Scan for the cell matching the given text and deliver its [X, Y] coordinate at center. 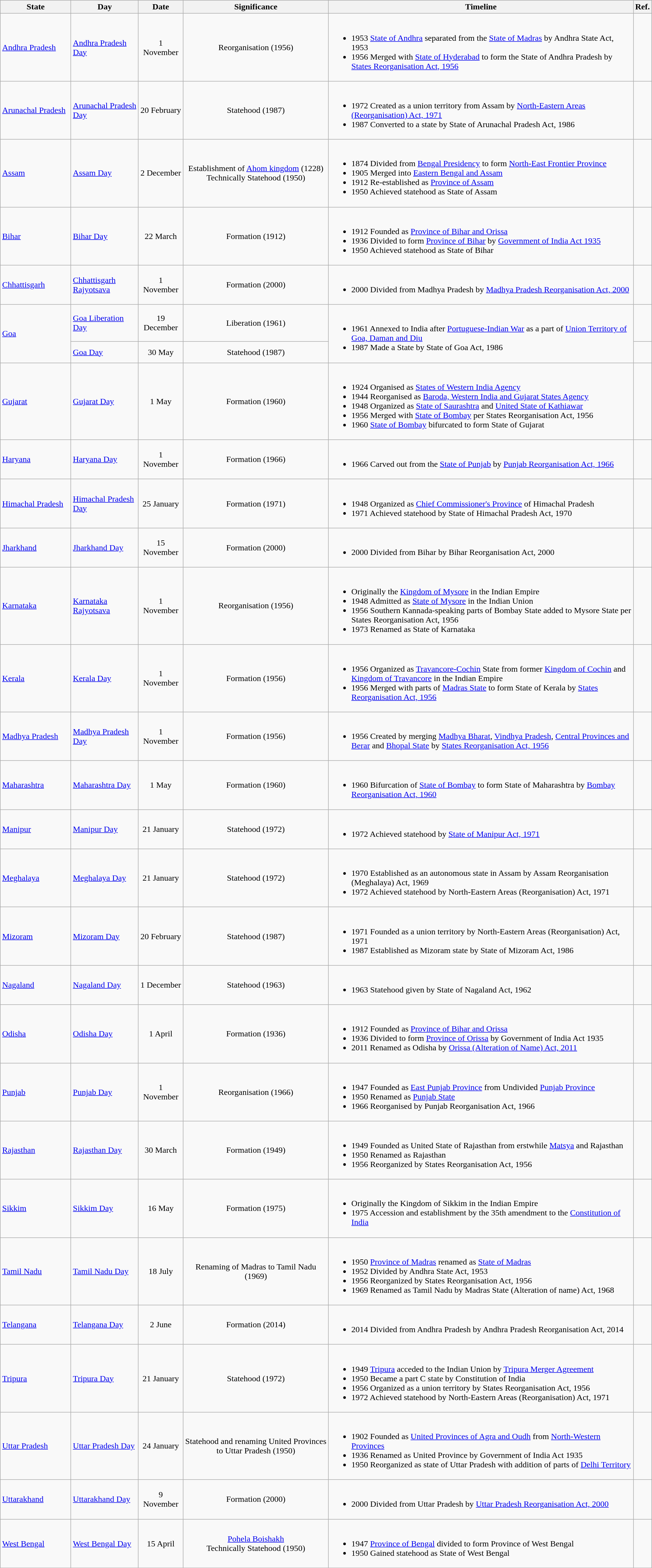
Punjab [36, 1092]
Haryana Day [105, 459]
Day [105, 7]
Himachal Pradesh Day [105, 503]
1971 Founded as a union territory by North-Eastern Areas (Reorganisation) Act, 19711987 Established as Mizoram state by State of Mizoram Act, 1986 [481, 936]
Madhya Pradesh [36, 736]
Goa Liberation Day [105, 323]
Karnataka Rajyotsava [105, 605]
Arunachal Pradesh [36, 110]
Sikkim [36, 1208]
9 November [161, 1499]
15 April [161, 1543]
Statehood and renaming United Provinces to Uttar Pradesh (1950) [256, 1446]
16 May [161, 1208]
Maharashtra Day [105, 785]
1 April [161, 1034]
Reorganisation (1966) [256, 1092]
2000 Divided from Uttar Pradesh by Uttar Pradesh Reorganisation Act, 2000 [481, 1499]
2000 Divided from Bihar by Bihar Reorganisation Act, 2000 [481, 548]
Tripura Day [105, 1378]
Chhattisgarh [36, 285]
Tripura [36, 1378]
Punjab Day [105, 1092]
Chhattisgarh Rajyotsava [105, 285]
2014 Divided from Andhra Pradesh by Andhra Pradesh Reorganisation Act, 2014 [481, 1324]
Date [161, 7]
Odisha Day [105, 1034]
Significance [256, 7]
1960 Bifurcation of State of Bombay to form State of Maharashtra by Bombay Reorganisation Act, 1960 [481, 785]
Karnataka [36, 605]
West Bengal Day [105, 1543]
1963 Statehood given by State of Nagaland Act, 1962 [481, 985]
Uttarakhand Day [105, 1499]
Bihar [36, 236]
Gujarat [36, 401]
Tamil Nadu Day [105, 1271]
1 December [161, 985]
Manipur Day [105, 829]
Nagaland Day [105, 985]
Establishment of Ahom kingdom (1228)Technically Statehood (1950) [256, 173]
1947 Founded as East Punjab Province from Undivided Punjab Province1950 Renamed as Punjab State1966 Reorganised by Punjab Reorganisation Act, 1966 [481, 1092]
1972 Achieved statehood by State of Manipur Act, 1971 [481, 829]
West Bengal [36, 1543]
25 January [161, 503]
Renaming of Madras to Tamil Nadu (1969) [256, 1271]
Goa [36, 334]
Kerala Day [105, 678]
Bihar Day [105, 236]
Formation (1936) [256, 1034]
Liberation (1961) [256, 323]
Meghalaya [36, 878]
30 March [161, 1150]
15 November [161, 548]
Mizoram [36, 936]
Formation (2014) [256, 1324]
Statehood (1963) [256, 985]
Originally the Kingdom of Sikkim in the Indian Empire1975 Accession and establishment by the 35th amendment to the Constitution of India [481, 1208]
1956 Created by merging Madhya Bharat, Vindhya Pradesh, Central Provinces and Berar and Bhopal State by States Reorganisation Act, 1956 [481, 736]
1947 Province of Bengal divided to form Province of West Bengal1950 Gained statehood as State of West Bengal [481, 1543]
2 December [161, 173]
Odisha [36, 1034]
Formation (1966) [256, 459]
Telangana Day [105, 1324]
Andhra Pradesh [36, 47]
Formation (1971) [256, 503]
Kerala [36, 678]
Haryana [36, 459]
Gujarat Day [105, 401]
18 July [161, 1271]
Ref. [642, 7]
Mizoram Day [105, 936]
Andhra Pradesh Day [105, 47]
Sikkim Day [105, 1208]
Rajasthan [36, 1150]
22 March [161, 236]
State [36, 7]
Uttar Pradesh [36, 1446]
2 June [161, 1324]
Meghalaya Day [105, 878]
Uttar Pradesh Day [105, 1446]
1948 Organized as Chief Commissioner's Province of Himachal Pradesh1971 Achieved statehood by State of Himachal Pradesh Act, 1970 [481, 503]
Nagaland [36, 985]
Tamil Nadu [36, 1271]
30 May [161, 352]
Pohela BoishakhTechnically Statehood (1950) [256, 1543]
Uttarakhand [36, 1499]
24 January [161, 1446]
Manipur [36, 829]
Jharkhand [36, 548]
Telangana [36, 1324]
Assam [36, 173]
Goa Day [105, 352]
Maharashtra [36, 785]
Formation (1912) [256, 236]
1961 Annexed to India after Portuguese-Indian War as a part of Union Territory of Goa, Daman and Diu1987 Made a State by State of Goa Act, 1986 [481, 334]
Himachal Pradesh [36, 503]
Jharkhand Day [105, 548]
Formation (1975) [256, 1208]
Assam Day [105, 173]
1966 Carved out from the State of Punjab by Punjab Reorganisation Act, 1966 [481, 459]
2000 Divided from Madhya Pradesh by Madhya Pradesh Reorganisation Act, 2000 [481, 285]
Formation (1949) [256, 1150]
Rajasthan Day [105, 1150]
Timeline [481, 7]
Arunachal Pradesh Day [105, 110]
19 December [161, 323]
Madhya Pradesh Day [105, 736]
